Identify which cell holds the provided text, then report its [X, Y] central coordinate. 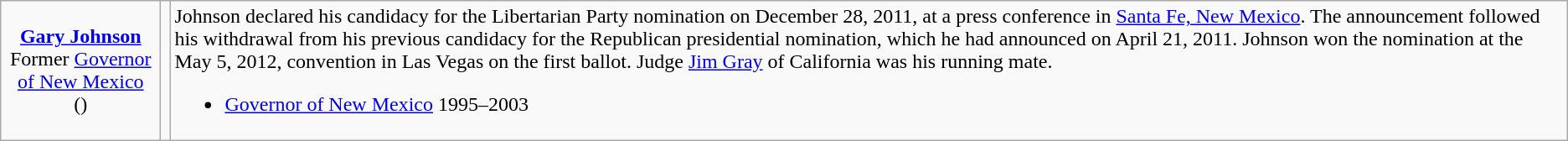
Gary JohnsonFormer Governor of New Mexico() [80, 70]
